Extract the (X, Y) coordinate from the center of the cell holding the provided text.  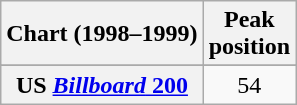
54 (249, 85)
US Billboard 200 (102, 85)
Chart (1998–1999) (102, 34)
Peakposition (249, 34)
